Output the [x, y] coordinate of the center of the cell containing the given text.  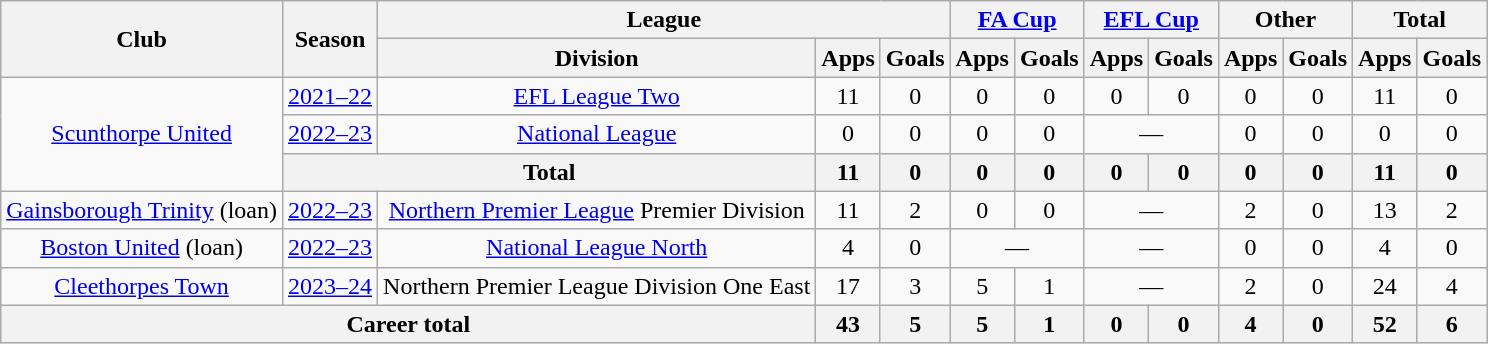
Northern Premier League Premier Division [597, 210]
2023–24 [330, 286]
6 [1452, 324]
League [664, 20]
Northern Premier League Division One East [597, 286]
Season [330, 39]
Scunthorpe United [142, 134]
Gainsborough Trinity (loan) [142, 210]
EFL Cup [1151, 20]
3 [915, 286]
Division [597, 58]
EFL League Two [597, 96]
17 [848, 286]
Cleethorpes Town [142, 286]
Other [1285, 20]
Career total [408, 324]
43 [848, 324]
2021–22 [330, 96]
National League North [597, 248]
52 [1385, 324]
National League [597, 134]
24 [1385, 286]
13 [1385, 210]
Club [142, 39]
Boston United (loan) [142, 248]
FA Cup [1017, 20]
